Output the [x, y] coordinate of the center of the cell containing the given text.  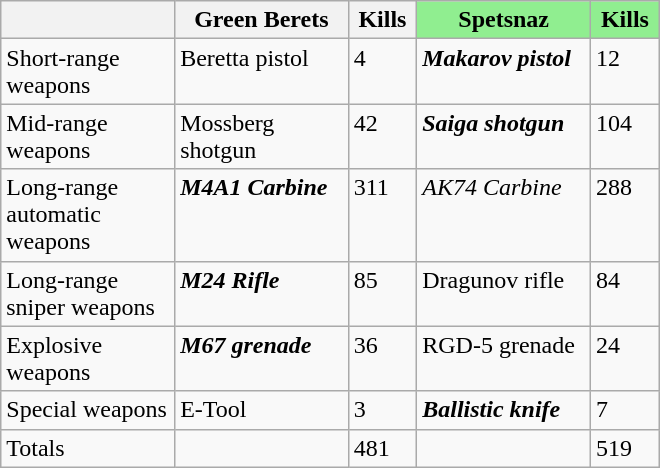
M67 grenade [262, 358]
84 [626, 294]
Ballistic knife [504, 410]
104 [626, 136]
4 [382, 72]
42 [382, 136]
481 [382, 448]
Mossberg shotgun [262, 136]
519 [626, 448]
Spetsnaz [504, 20]
RGD-5 grenade [504, 358]
7 [626, 410]
Mid-range weapons [88, 136]
Saiga shotgun [504, 136]
Makarov pistol [504, 72]
AK74 Carbine [504, 215]
Explosive weapons [88, 358]
24 [626, 358]
M24 Rifle [262, 294]
Dragunov rifle [504, 294]
Special weapons [88, 410]
36 [382, 358]
M4A1 Carbine [262, 215]
12 [626, 72]
Short-range weapons [88, 72]
3 [382, 410]
Green Berets [262, 20]
Long-range automatic weapons [88, 215]
85 [382, 294]
Long-range sniper weapons [88, 294]
E-Tool [262, 410]
311 [382, 215]
Totals [88, 448]
Beretta pistol [262, 72]
288 [626, 215]
